From the cell containing the given text, extract its center point as (x, y) coordinate. 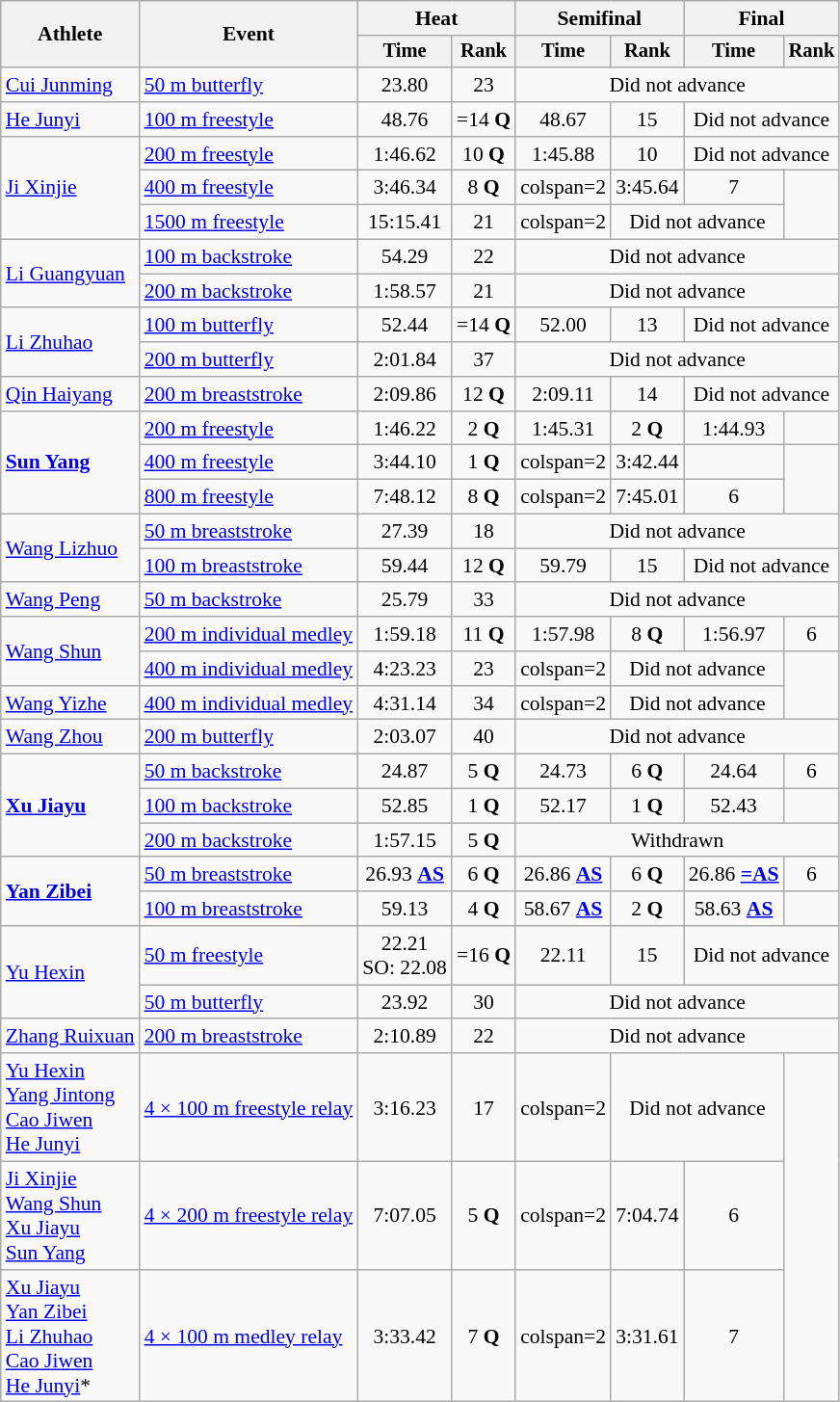
Sun Yang (70, 463)
25.79 (405, 600)
24.64 (734, 772)
7 (734, 188)
3:42.44 (647, 463)
11 Q (484, 634)
Zhang Ruixuan (70, 1037)
59.79 (563, 566)
52.43 (734, 807)
34 (484, 703)
Yan Zibei (70, 892)
Li Guangyuan (70, 274)
Event (249, 35)
He Junyi (70, 119)
7:07.05 (405, 1216)
17 (484, 1107)
26.86 AS (563, 875)
7:04.74 (647, 1216)
4 Q (484, 909)
54.29 (405, 257)
Wang Lizhuo (70, 549)
=16 Q (484, 956)
Withdrawn (677, 840)
26.86 =AS (734, 875)
48.67 (563, 119)
100 m butterfly (249, 326)
2:03.07 (405, 737)
1:59.18 (405, 634)
Yu Hexin (70, 973)
18 (484, 532)
4:23.23 (405, 669)
Qin Haiyang (70, 394)
2:10.89 (405, 1037)
23.92 (405, 1002)
52.44 (405, 326)
1:57.15 (405, 840)
4 × 100 m freestyle relay (249, 1107)
1:46.62 (405, 154)
3:46.34 (405, 188)
58.67 AS (563, 909)
Wang Shun (70, 651)
10 Q (484, 154)
Athlete (70, 35)
50 m freestyle (249, 956)
3:44.10 (405, 463)
Wang Yizhe (70, 703)
Li Zhuhao (70, 343)
Final (762, 18)
Ji XinjieWang ShunXu JiayuSun Yang (70, 1216)
24.73 (563, 772)
4:31.14 (405, 703)
Semifinal (599, 18)
10 (647, 154)
52.00 (563, 326)
26.93 AS (405, 875)
Ji Xinjie (70, 189)
Cui Junming (70, 85)
Wang Zhou (70, 737)
22.11 (563, 956)
27.39 (405, 532)
40 (484, 737)
Heat (436, 18)
1500 m freestyle (249, 223)
4 × 200 m freestyle relay (249, 1216)
7:48.12 (405, 497)
37 (484, 359)
800 m freestyle (249, 497)
3:45.64 (647, 188)
1:46.22 (405, 429)
3:16.23 (405, 1107)
1:56.97 (734, 634)
Xu Jiayu (70, 806)
23.80 (405, 85)
52.17 (563, 807)
2:09.86 (405, 394)
30 (484, 1002)
1:45.31 (563, 429)
33 (484, 600)
1:44.93 (734, 429)
48.76 (405, 119)
52.85 (405, 807)
59.13 (405, 909)
59.44 (405, 566)
1:58.57 (405, 291)
2:01.84 (405, 359)
14 (647, 394)
13 (647, 326)
200 m individual medley (249, 634)
22.21SO: 22.08 (405, 956)
58.63 AS (734, 909)
100 m freestyle (249, 119)
24.87 (405, 772)
Wang Peng (70, 600)
15:15.41 (405, 223)
1:45.88 (563, 154)
7:45.01 (647, 497)
1:57.98 (563, 634)
2:09.11 (563, 394)
Yu HexinYang JintongCao JiwenHe Junyi (70, 1107)
